For the text-containing cell, return its midpoint in (X, Y) coordinate format. 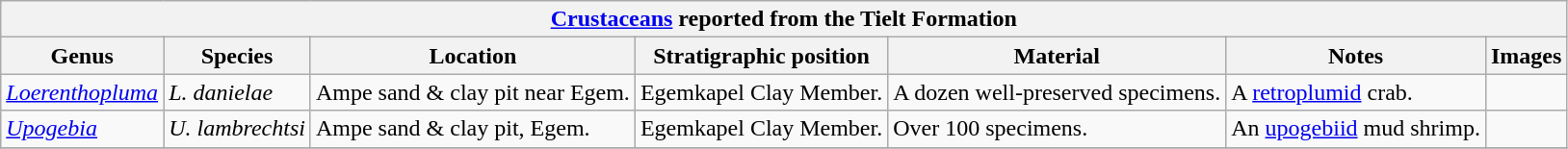
Images (1526, 56)
Species (237, 56)
L. danielae (237, 92)
Loerenthopluma (83, 92)
A retroplumid crab. (1356, 92)
A dozen well-preserved specimens. (1058, 92)
Upogebia (83, 129)
Notes (1356, 56)
Stratigraphic position (761, 56)
An upogebiid mud shrimp. (1356, 129)
Genus (83, 56)
Ampe sand & clay pit near Egem. (472, 92)
Over 100 specimens. (1058, 129)
Material (1058, 56)
Location (472, 56)
Crustaceans reported from the Tielt Formation (784, 19)
Ampe sand & clay pit, Egem. (472, 129)
U. lambrechtsi (237, 129)
